Locate the cell with the specified text and output its (x, y) center coordinate. 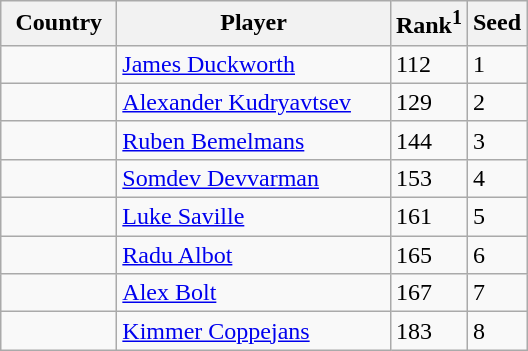
Alex Bolt (254, 293)
165 (428, 255)
112 (428, 64)
Seed (496, 24)
129 (428, 102)
144 (428, 140)
1 (496, 64)
153 (428, 178)
Alexander Kudryavtsev (254, 102)
Rank1 (428, 24)
5 (496, 217)
Player (254, 24)
Radu Albot (254, 255)
James Duckworth (254, 64)
183 (428, 331)
161 (428, 217)
Kimmer Coppejans (254, 331)
8 (496, 331)
Ruben Bemelmans (254, 140)
4 (496, 178)
Country (59, 24)
2 (496, 102)
167 (428, 293)
3 (496, 140)
6 (496, 255)
7 (496, 293)
Luke Saville (254, 217)
Somdev Devvarman (254, 178)
